For the text-containing cell, return its midpoint in (X, Y) coordinate format. 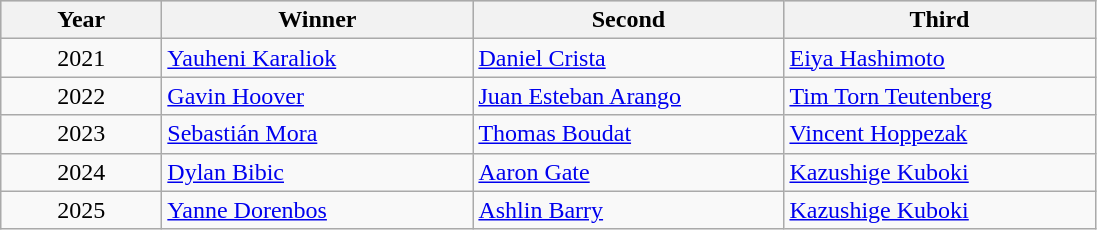
Gavin Hoover (318, 96)
2024 (82, 172)
Winner (318, 20)
2021 (82, 58)
Dylan Bibic (318, 172)
2025 (82, 210)
Aaron Gate (628, 172)
Second (628, 20)
Yanne Dorenbos (318, 210)
Vincent Hoppezak (940, 134)
Sebastián Mora (318, 134)
Third (940, 20)
Yauheni Karaliok (318, 58)
Year (82, 20)
2022 (82, 96)
Ashlin Barry (628, 210)
Thomas Boudat (628, 134)
Eiya Hashimoto (940, 58)
Tim Torn Teutenberg (940, 96)
2023 (82, 134)
Juan Esteban Arango (628, 96)
Daniel Crista (628, 58)
